Provide the (x, y) coordinate of the cell's center where the given text is located.  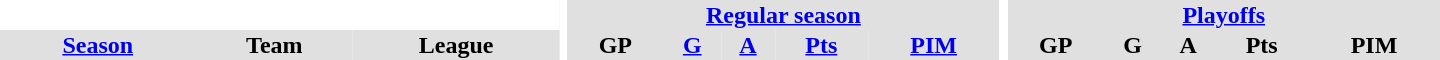
League (456, 45)
Season (98, 45)
Playoffs (1224, 15)
Team (274, 45)
Regular season (783, 15)
